Output the [x, y] coordinate of the center of the cell containing the given text.  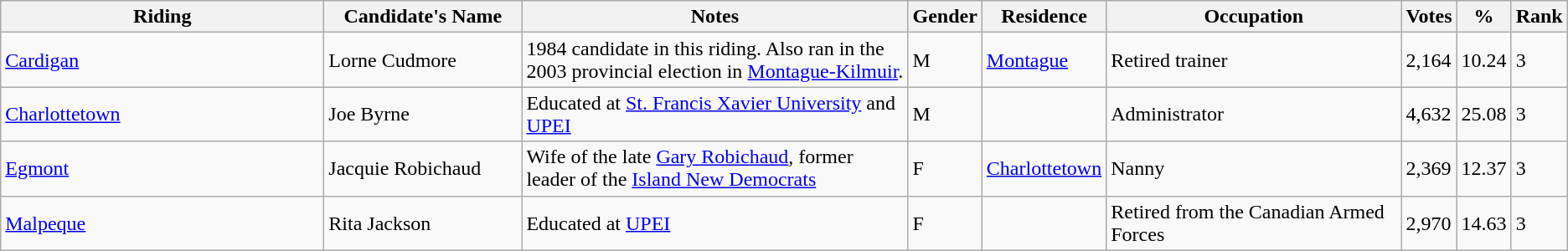
Candidate's Name [423, 17]
Notes [715, 17]
Retired from the Canadian Armed Forces [1254, 223]
10.24 [1484, 60]
Lorne Cudmore [423, 60]
Montague [1044, 60]
25.08 [1484, 114]
% [1484, 17]
Joe Byrne [423, 114]
Rita Jackson [423, 223]
Malpeque [162, 223]
Educated at UPEI [715, 223]
Egmont [162, 169]
Wife of the late Gary Robichaud, former leader of the Island New Democrats [715, 169]
14.63 [1484, 223]
Jacquie Robichaud [423, 169]
Nanny [1254, 169]
2,369 [1429, 169]
12.37 [1484, 169]
Cardigan [162, 60]
Educated at St. Francis Xavier University and UPEI [715, 114]
Rank [1540, 17]
Residence [1044, 17]
Administrator [1254, 114]
Riding [162, 17]
Gender [945, 17]
1984 candidate in this riding. Also ran in the 2003 provincial election in Montague-Kilmuir. [715, 60]
2,164 [1429, 60]
Occupation [1254, 17]
Votes [1429, 17]
4,632 [1429, 114]
Retired trainer [1254, 60]
2,970 [1429, 223]
